Extract the [X, Y] coordinate from the center of the cell holding the provided text.  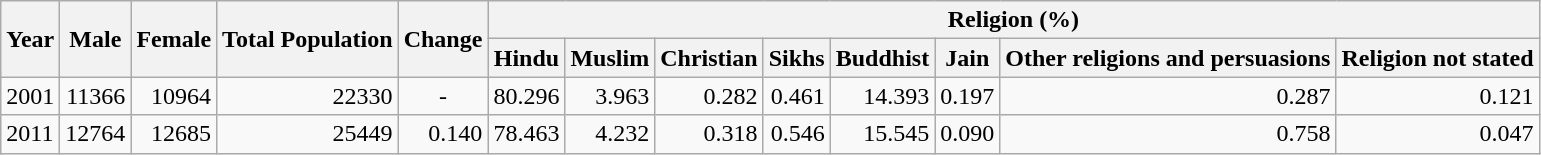
0.758 [1168, 134]
3.963 [610, 96]
0.318 [709, 134]
Buddhist [882, 58]
0.461 [796, 96]
4.232 [610, 134]
Religion not stated [1438, 58]
14.393 [882, 96]
25449 [308, 134]
10964 [174, 96]
Muslim [610, 58]
0.121 [1438, 96]
Male [96, 39]
0.282 [709, 96]
Year [30, 39]
0.140 [443, 134]
Religion (%) [1014, 20]
2011 [30, 134]
Female [174, 39]
22330 [308, 96]
0.197 [968, 96]
Sikhs [796, 58]
11366 [96, 96]
12764 [96, 134]
Jain [968, 58]
80.296 [526, 96]
- [443, 96]
2001 [30, 96]
0.047 [1438, 134]
15.545 [882, 134]
12685 [174, 134]
0.287 [1168, 96]
0.090 [968, 134]
Change [443, 39]
Other religions and persuasions [1168, 58]
Christian [709, 58]
Hindu [526, 58]
78.463 [526, 134]
Total Population [308, 39]
0.546 [796, 134]
